Locate the cell with the specified text and output its (X, Y) center coordinate. 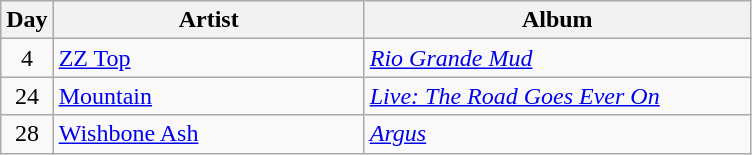
Argus (557, 134)
Day (27, 20)
ZZ Top (208, 58)
24 (27, 96)
Artist (208, 20)
28 (27, 134)
4 (27, 58)
Live: The Road Goes Ever On (557, 96)
Album (557, 20)
Rio Grande Mud (557, 58)
Mountain (208, 96)
Wishbone Ash (208, 134)
